Output the [X, Y] coordinate of the center of the cell containing the given text.  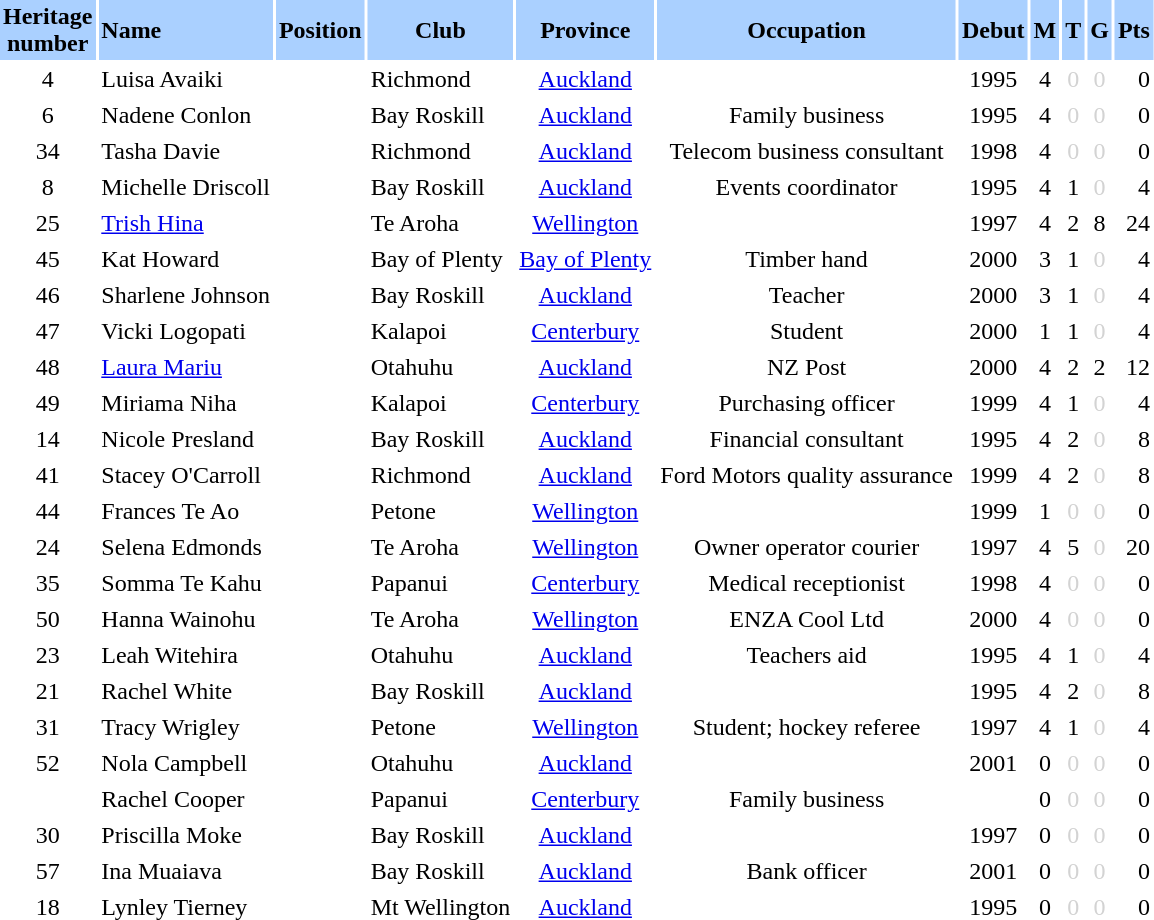
T [1073, 30]
Michelle Driscoll [186, 188]
Teachers aid [806, 656]
Events coordinator [806, 188]
Teacher [806, 296]
Nicole Presland [186, 440]
Occupation [806, 30]
Vicki Logopati [186, 332]
Rachel White [186, 692]
44 [48, 512]
Owner operator courier [806, 548]
31 [48, 728]
Trish Hina [186, 224]
Telecom business consultant [806, 152]
57 [48, 872]
Financial consultant [806, 440]
Rachel Cooper [186, 800]
Miriama Niha [186, 404]
Hanna Wainohu [186, 620]
Leah Witehira [186, 656]
5 [1073, 548]
20 [1134, 548]
12 [1134, 368]
Selena Edmonds [186, 548]
ENZA Cool Ltd [806, 620]
47 [48, 332]
Purchasing officer [806, 404]
Nola Campbell [186, 764]
Student [806, 332]
Province [585, 30]
6 [48, 116]
Ina Muaiava [186, 872]
Bank officer [806, 872]
48 [48, 368]
30 [48, 836]
41 [48, 476]
M [1046, 30]
Club [441, 30]
Sharlene Johnson [186, 296]
Nadene Conlon [186, 116]
Timber hand [806, 260]
50 [48, 620]
Pts [1134, 30]
Tracy Wrigley [186, 728]
Luisa Avaiki [186, 80]
35 [48, 584]
Medical receptionist [806, 584]
45 [48, 260]
Debut [994, 30]
49 [48, 404]
Position [320, 30]
G [1100, 30]
Stacey O'Carroll [186, 476]
Kat Howard [186, 260]
14 [48, 440]
21 [48, 692]
Name [186, 30]
NZ Post [806, 368]
46 [48, 296]
34 [48, 152]
Heritagenumber [48, 30]
Frances Te Ao [186, 512]
Somma Te Kahu [186, 584]
23 [48, 656]
Ford Motors quality assurance [806, 476]
25 [48, 224]
Student; hockey referee [806, 728]
52 [48, 764]
Laura Mariu [186, 368]
Tasha Davie [186, 152]
Priscilla Moke [186, 836]
